Detect which cell encompasses the target text, then output its [x, y] center coordinate. 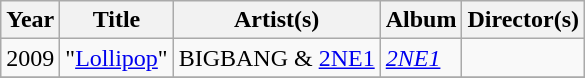
Artist(s) [276, 20]
Title [116, 20]
2NE1 [421, 58]
BIGBANG & 2NE1 [276, 58]
"Lollipop" [116, 58]
Director(s) [524, 20]
2009 [30, 58]
Year [30, 20]
Album [421, 20]
